Provide the [x, y] coordinate of the cell's center where the given text is located.  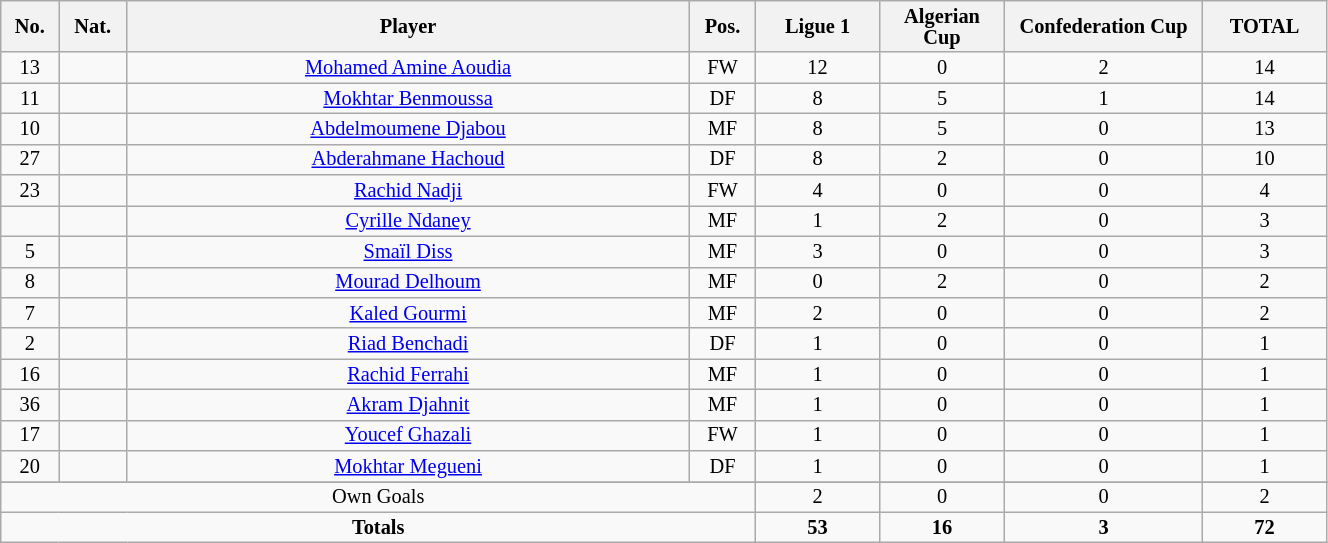
Mourad Delhoum [408, 282]
72 [1265, 528]
Kaled Gourmi [408, 312]
Riad Benchadi [408, 344]
53 [818, 528]
Ligue 1 [818, 26]
23 [30, 190]
Youcef Ghazali [408, 436]
11 [30, 98]
Abderahmane Hachoud [408, 160]
TOTAL [1265, 26]
Own Goals [378, 496]
Totals [378, 528]
7 [30, 312]
Abdelmoumene Djabou [408, 128]
Algerian Cup [942, 26]
Rachid Ferrahi [408, 374]
Mokhtar Megueni [408, 466]
Akram Djahnit [408, 404]
Confederation Cup [1104, 26]
Rachid Nadji [408, 190]
Mokhtar Benmoussa [408, 98]
Cyrille Ndaney [408, 220]
Smaïl Diss [408, 252]
Pos. [722, 26]
No. [30, 26]
Mohamed Amine Aoudia [408, 68]
27 [30, 160]
20 [30, 466]
17 [30, 436]
36 [30, 404]
Nat. [93, 26]
12 [818, 68]
Player [408, 26]
